Pinpoint the cell where the given text exists, returning its (X, Y) midpoint coordinate. 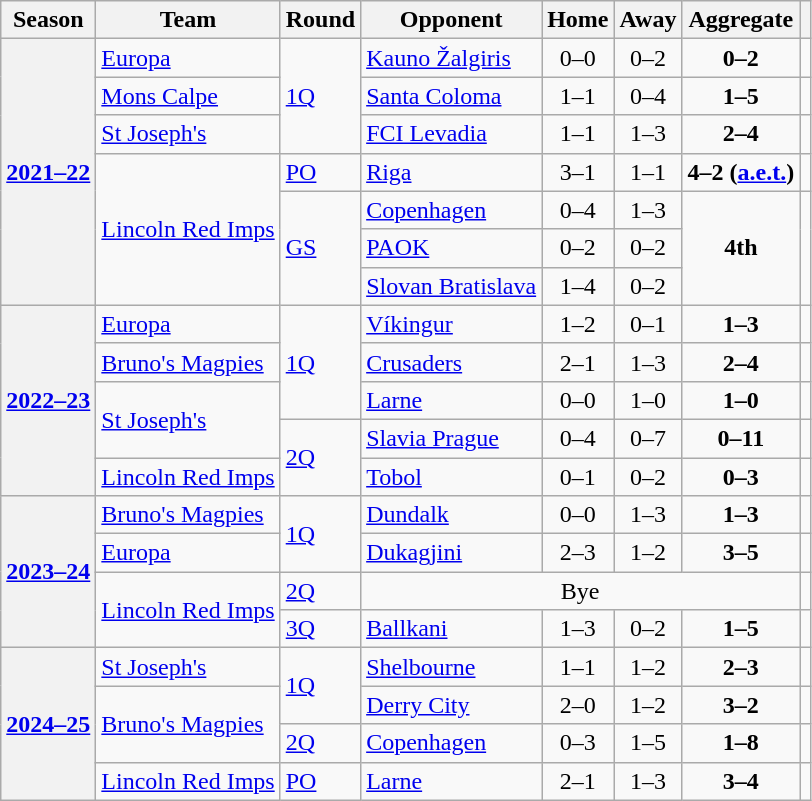
2021–22 (48, 172)
Kauno Žalgiris (452, 58)
GS (320, 248)
3–2 (741, 705)
2024–25 (48, 724)
4th (741, 248)
Mons Calpe (188, 96)
Santa Coloma (452, 96)
3–5 (741, 553)
Away (648, 20)
3Q (320, 629)
Ballkani (452, 629)
Aggregate (741, 20)
0–11 (741, 438)
Team (188, 20)
2023–24 (48, 572)
3–1 (578, 172)
Opponent (452, 20)
Dundalk (452, 515)
Shelbourne (452, 667)
Riga (452, 172)
3–4 (741, 781)
Dukagjini (452, 553)
0–7 (648, 438)
Round (320, 20)
2022–23 (48, 400)
1–8 (741, 743)
Season (48, 20)
1–4 (578, 286)
Víkingur (452, 324)
PAOK (452, 248)
Slovan Bratislava (452, 286)
Home (578, 20)
Slavia Prague (452, 438)
Derry City (452, 705)
Crusaders (452, 362)
Tobol (452, 477)
Bye (580, 591)
FCI Levadia (452, 134)
2–0 (578, 705)
4–2 (a.e.t.) (741, 172)
